Return [x, y] of the center of cell containing provided text 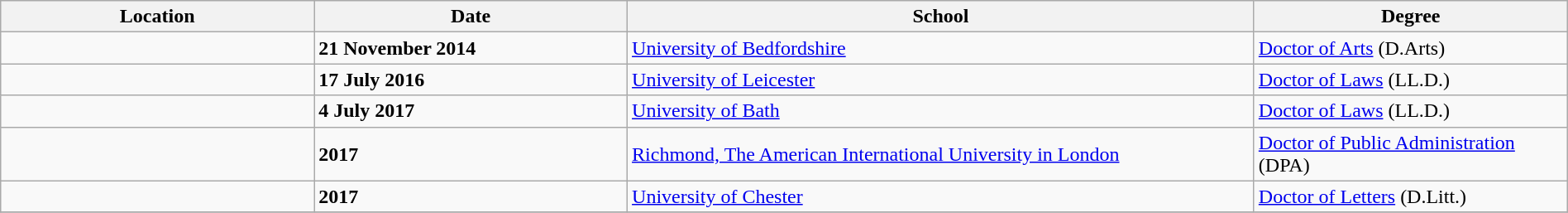
17 July 2016 [471, 80]
University of Bath [941, 111]
Doctor of Letters (D.Litt.) [1411, 196]
Doctor of Public Administration (DPA) [1411, 154]
Degree [1411, 17]
Date [471, 17]
21 November 2014 [471, 48]
University of Chester [941, 196]
School [941, 17]
University of Bedfordshire [941, 48]
Doctor of Arts (D.Arts) [1411, 48]
Richmond, The American International University in London [941, 154]
Location [157, 17]
University of Leicester [941, 80]
4 July 2017 [471, 111]
